Return the [x, y] coordinate for the center point of the cell that contains the specified text.  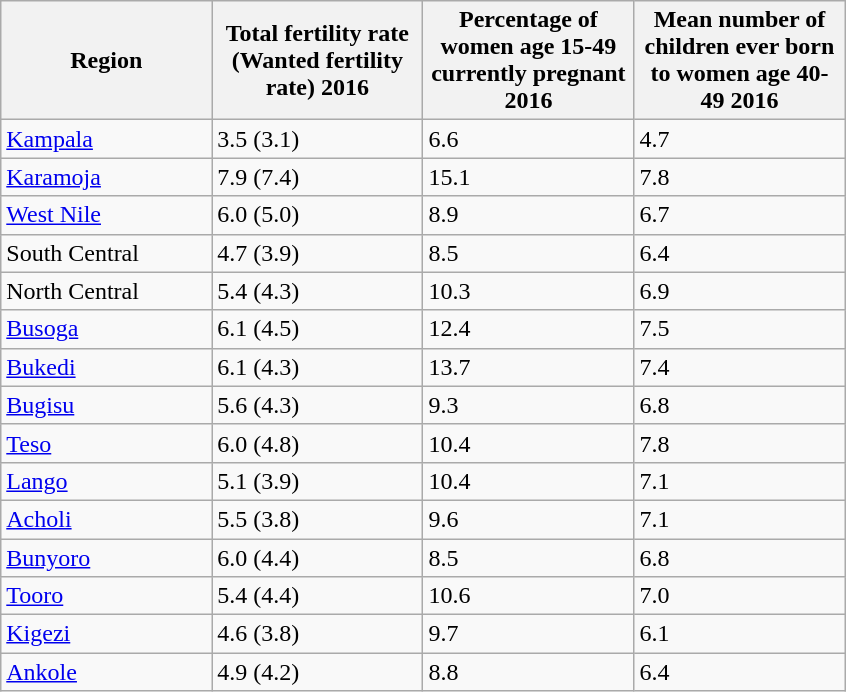
6.9 [740, 291]
6.1 (4.5) [318, 329]
7.4 [740, 367]
15.1 [528, 177]
6.7 [740, 215]
6.0 (4.4) [318, 557]
10.6 [528, 596]
8.9 [528, 215]
8.8 [528, 672]
9.3 [528, 405]
7.5 [740, 329]
6.0 (4.8) [318, 443]
South Central [106, 253]
6.1 [740, 634]
5.4 (4.4) [318, 596]
Kigezi [106, 634]
4.7 (3.9) [318, 253]
North Central [106, 291]
9.7 [528, 634]
4.6 (3.8) [318, 634]
Karamoja [106, 177]
Bugisu [106, 405]
5.5 (3.8) [318, 519]
Busoga [106, 329]
Bukedi [106, 367]
Region [106, 60]
4.7 [740, 139]
Bunyoro [106, 557]
Kampala [106, 139]
13.7 [528, 367]
Tooro [106, 596]
6.0 (5.0) [318, 215]
7.9 (7.4) [318, 177]
5.1 (3.9) [318, 481]
6.6 [528, 139]
5.6 (4.3) [318, 405]
5.4 (4.3) [318, 291]
Percentage of women age 15-49 currently pregnant 2016 [528, 60]
Lango [106, 481]
Mean number of children ever born to women age 40-49 2016 [740, 60]
9.6 [528, 519]
Total fertility rate (Wanted fertility rate) 2016 [318, 60]
Ankole [106, 672]
6.1 (4.3) [318, 367]
3.5 (3.1) [318, 139]
10.3 [528, 291]
West Nile [106, 215]
4.9 (4.2) [318, 672]
12.4 [528, 329]
Acholi [106, 519]
Teso [106, 443]
7.0 [740, 596]
